Locate the cell with the specified text and output its [X, Y] center coordinate. 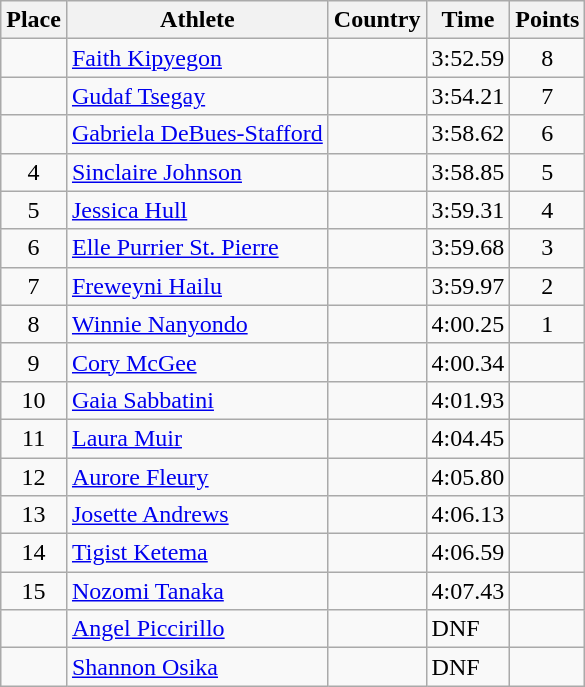
3:54.21 [468, 96]
4:06.59 [468, 553]
Shannon Osika [197, 667]
3 [548, 248]
Laura Muir [197, 438]
13 [34, 515]
3:59.31 [468, 210]
Gudaf Tsegay [197, 96]
10 [34, 400]
4:07.43 [468, 591]
3:52.59 [468, 58]
Nozomi Tanaka [197, 591]
4:04.45 [468, 438]
Athlete [197, 20]
Faith Kipyegon [197, 58]
Place [34, 20]
Tigist Ketema [197, 553]
Gaia Sabbatini [197, 400]
Angel Piccirillo [197, 629]
Time [468, 20]
2 [548, 286]
Winnie Nanyondo [197, 324]
Jessica Hull [197, 210]
Country [377, 20]
Freweyni Hailu [197, 286]
Points [548, 20]
3:58.62 [468, 134]
Cory McGee [197, 362]
Gabriela DeBues-Stafford [197, 134]
Sinclaire Johnson [197, 172]
Aurore Fleury [197, 477]
4:05.80 [468, 477]
15 [34, 591]
3:59.97 [468, 286]
4:06.13 [468, 515]
Elle Purrier St. Pierre [197, 248]
12 [34, 477]
4:00.25 [468, 324]
4:01.93 [468, 400]
Josette Andrews [197, 515]
3:58.85 [468, 172]
14 [34, 553]
9 [34, 362]
11 [34, 438]
4:00.34 [468, 362]
1 [548, 324]
3:59.68 [468, 248]
